From the cell containing the given text, extract its center point as [X, Y] coordinate. 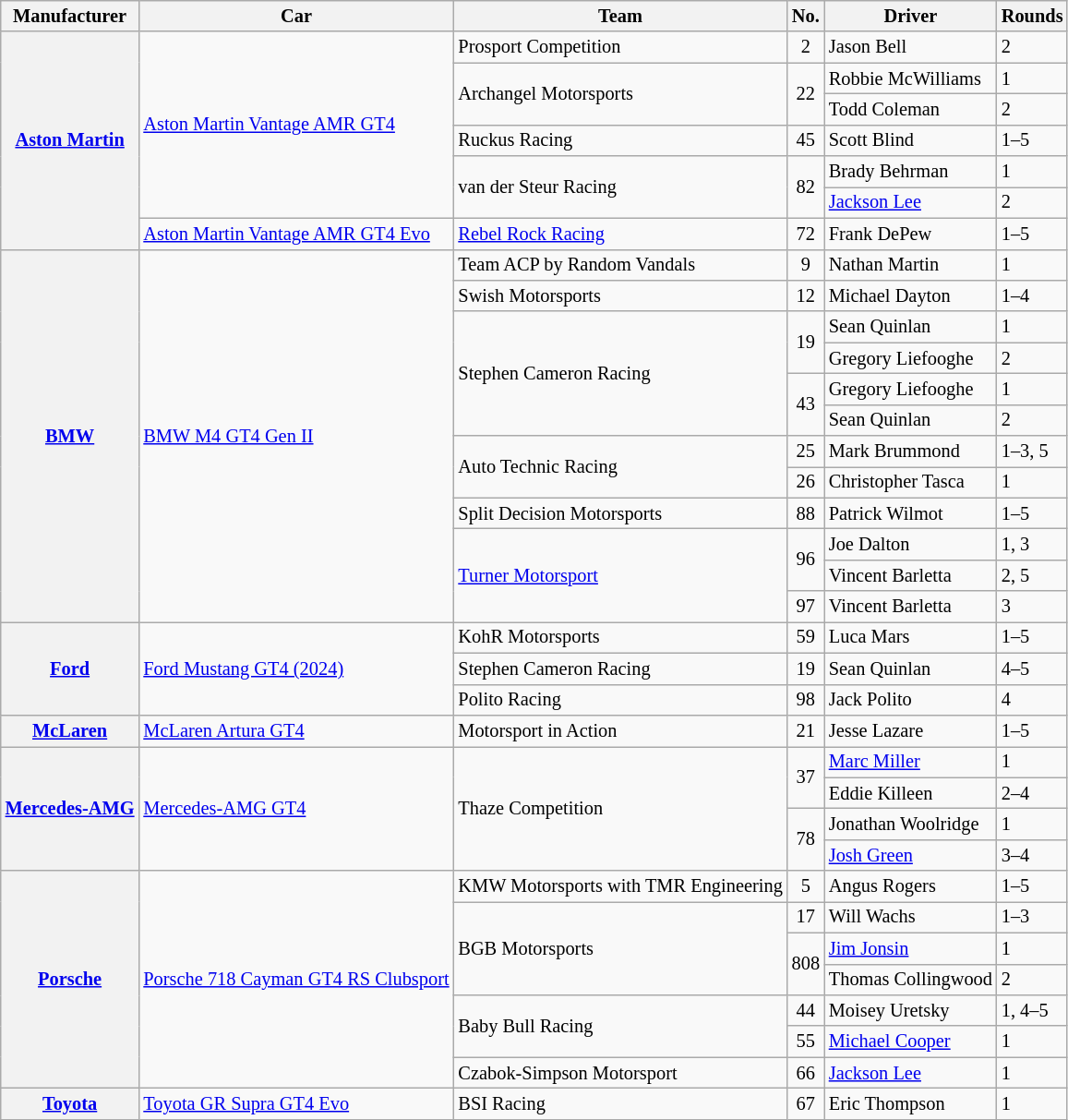
Jim Jonsin [910, 948]
17 [806, 917]
Baby Bull Racing [620, 1025]
Aston Martin [70, 140]
KMW Motorsports with TMR Engineering [620, 886]
67 [806, 1103]
98 [806, 700]
BSI Racing [620, 1103]
2, 5 [1032, 575]
Eric Thompson [910, 1103]
43 [806, 404]
Thaze Competition [620, 809]
Christopher Tasca [910, 482]
37 [806, 777]
Mercedes-AMG [70, 809]
Swish Motorsports [620, 295]
96 [806, 560]
BGB Motorsports [620, 947]
Luca Mars [910, 637]
Aston Martin Vantage AMR GT4 [295, 125]
Driver [910, 16]
72 [806, 234]
Team ACP by Random Vandals [620, 265]
1–3 [1032, 917]
Ford Mustang GT4 (2024) [295, 668]
55 [806, 1042]
12 [806, 295]
Mercedes-AMG GT4 [295, 809]
Scott Blind [910, 140]
88 [806, 513]
BMW [70, 436]
Toyota GR Supra GT4 Evo [295, 1103]
Ford [70, 668]
Patrick Wilmot [910, 513]
Angus Rogers [910, 886]
KohR Motorsports [620, 637]
9 [806, 265]
Joe Dalton [910, 544]
Michael Dayton [910, 295]
Manufacturer [70, 16]
808 [806, 964]
Brady Behrman [910, 172]
Aston Martin Vantage AMR GT4 Evo [295, 234]
Toyota [70, 1103]
Car [295, 16]
2–4 [1032, 793]
Archangel Motorsports [620, 94]
Michael Cooper [910, 1042]
78 [806, 838]
1–4 [1032, 295]
44 [806, 1010]
Rounds [1032, 16]
Ruckus Racing [620, 140]
Jonathan Woolridge [910, 824]
45 [806, 140]
3–4 [1032, 855]
Jason Bell [910, 47]
21 [806, 730]
97 [806, 607]
4–5 [1032, 668]
Split Decision Motorsports [620, 513]
59 [806, 637]
Nathan Martin [910, 265]
No. [806, 16]
Jesse Lazare [910, 730]
Team [620, 16]
Mark Brummond [910, 452]
82 [806, 187]
Turner Motorsport [620, 574]
26 [806, 482]
Auto Technic Racing [620, 467]
Moisey Uretsky [910, 1010]
BMW M4 GT4 Gen II [295, 436]
4 [1032, 700]
1, 4–5 [1032, 1010]
25 [806, 452]
Prosport Competition [620, 47]
5 [806, 886]
1, 3 [1032, 544]
Eddie Killeen [910, 793]
Polito Racing [620, 700]
22 [806, 94]
Will Wachs [910, 917]
Porsche [70, 980]
Rebel Rock Racing [620, 234]
Marc Miller [910, 762]
Robbie McWilliams [910, 78]
Todd Coleman [910, 109]
66 [806, 1073]
Thomas Collingwood [910, 980]
McLaren [70, 730]
Frank DePew [910, 234]
Motorsport in Action [620, 730]
Porsche 718 Cayman GT4 RS Clubsport [295, 980]
1–3, 5 [1032, 452]
3 [1032, 607]
Josh Green [910, 855]
Jack Polito [910, 700]
van der Steur Racing [620, 187]
Czabok-Simpson Motorsport [620, 1073]
McLaren Artura GT4 [295, 730]
